Determine the (X, Y) coordinate at the center of the cell enclosing the given text.  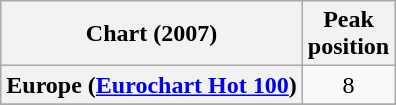
Peakposition (348, 34)
8 (348, 85)
Chart (2007) (152, 34)
Europe (Eurochart Hot 100) (152, 85)
